Determine the [x, y] coordinate at the center of the cell enclosing the given text.  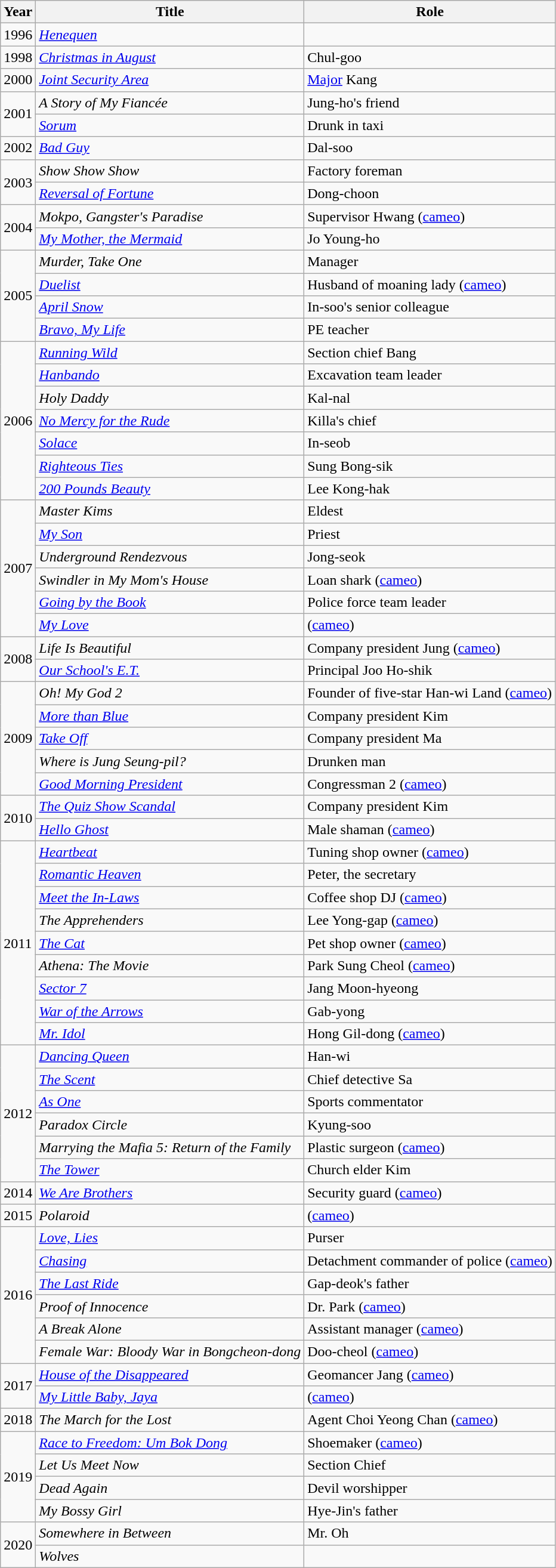
Hye-Jin's father [430, 1511]
Let Us Meet Now [170, 1465]
Race to Freedom: Um Bok Dong [170, 1443]
Tuning shop owner (cameo) [430, 852]
Dong-choon [430, 193]
War of the Arrows [170, 1011]
Sorum [170, 125]
Park Sung Cheol (cameo) [430, 965]
Shoemaker (cameo) [430, 1443]
2005 [18, 295]
Swindler in My Mom's House [170, 579]
My Little Baby, Jaya [170, 1397]
Joint Security Area [170, 80]
April Snow [170, 307]
1998 [18, 57]
Marrying the Mafia 5: Return of the Family [170, 1147]
Kal-nal [430, 398]
2004 [18, 227]
The Last Ride [170, 1283]
2001 [18, 114]
Sports commentator [430, 1102]
Running Wild [170, 353]
The Apprehenders [170, 920]
Proof of Innocence [170, 1306]
2011 [18, 943]
My Son [170, 534]
In-seob [430, 443]
Principal Joo Ho-shik [430, 671]
Chief detective Sa [430, 1079]
2003 [18, 182]
Church elder Kim [430, 1170]
Plastic surgeon (cameo) [430, 1147]
The Cat [170, 943]
Dead Again [170, 1488]
2019 [18, 1477]
My Mother, the Mermaid [170, 239]
Where is Jung Seung-pil? [170, 761]
Sector 7 [170, 988]
Founder of five-star Han-wi Land (cameo) [430, 693]
Dancing Queen [170, 1057]
Male shaman (cameo) [430, 829]
Priest [430, 534]
Meet the In-Laws [170, 897]
Assistant manager (cameo) [430, 1329]
Paradox Circle [170, 1125]
Congressman 2 (cameo) [430, 784]
Killa's chief [430, 421]
Title [170, 12]
Hello Ghost [170, 829]
200 Pounds Beauty [170, 489]
Murder, Take One [170, 261]
Drunk in taxi [430, 125]
Mokpo, Gangster's Paradise [170, 216]
Somewhere in Between [170, 1533]
Devil worshipper [430, 1488]
Kyung-soo [430, 1125]
2017 [18, 1385]
Love, Lies [170, 1238]
Drunken man [430, 761]
Dr. Park (cameo) [430, 1306]
Company president Ma [430, 739]
Mr. Idol [170, 1034]
A Break Alone [170, 1329]
Our School's E.T. [170, 671]
Chul-goo [430, 57]
Detachment commander of police (cameo) [430, 1261]
No Mercy for the Rude [170, 421]
Doo-cheol (cameo) [430, 1351]
Coffee shop DJ (cameo) [430, 897]
Gab-yong [430, 1011]
Gap-deok's father [430, 1283]
Role [430, 12]
Oh! My God 2 [170, 693]
PE teacher [430, 330]
Underground Rendezvous [170, 557]
Dal-soo [430, 148]
2015 [18, 1215]
2006 [18, 421]
Excavation team leader [430, 375]
Jung-ho's friend [430, 103]
Purser [430, 1238]
Going by the Book [170, 602]
Section Chief [430, 1465]
Sung Bong-sik [430, 466]
Jo Young-ho [430, 239]
Security guard (cameo) [430, 1193]
2010 [18, 818]
2000 [18, 80]
The Scent [170, 1079]
Jong-seok [430, 557]
Eldest [430, 511]
1996 [18, 35]
Manager [430, 261]
Master Kims [170, 511]
Reversal of Fortune [170, 193]
Agent Choi Yeong Chan (cameo) [430, 1420]
2007 [18, 568]
Life Is Beautiful [170, 647]
The Tower [170, 1170]
The Quiz Show Scandal [170, 807]
A Story of My Fiancée [170, 103]
Take Off [170, 739]
Police force team leader [430, 602]
My Bossy Girl [170, 1511]
Jang Moon-hyeong [430, 988]
Hong Gil-dong (cameo) [430, 1034]
2008 [18, 659]
Supervisor Hwang (cameo) [430, 216]
2002 [18, 148]
Christmas in August [170, 57]
Lee Yong-gap (cameo) [430, 920]
Lee Kong-hak [430, 489]
Han-wi [430, 1057]
Geomancer Jang (cameo) [430, 1374]
The March for the Lost [170, 1420]
Year [18, 12]
Pet shop owner (cameo) [430, 943]
Mr. Oh [430, 1533]
Solace [170, 443]
2016 [18, 1295]
Factory foreman [430, 171]
Bad Guy [170, 148]
2012 [18, 1113]
Duelist [170, 285]
Female War: Bloody War in Bongcheon-dong [170, 1351]
Loan shark (cameo) [430, 579]
House of the Disappeared [170, 1374]
Husband of moaning lady (cameo) [430, 285]
Holy Daddy [170, 398]
Wolves [170, 1556]
2020 [18, 1545]
Major Kang [430, 80]
Romantic Heaven [170, 875]
Henequen [170, 35]
2009 [18, 739]
2018 [18, 1420]
Company president Jung (cameo) [430, 647]
My Love [170, 625]
2014 [18, 1193]
We Are Brothers [170, 1193]
Bravo, My Life [170, 330]
Polaroid [170, 1215]
Good Morning President [170, 784]
Athena: The Movie [170, 965]
Section chief Bang [430, 353]
In-soo's senior colleague [430, 307]
As One [170, 1102]
Chasing [170, 1261]
Hanbando [170, 375]
Righteous Ties [170, 466]
Heartbeat [170, 852]
More than Blue [170, 716]
Peter, the secretary [430, 875]
Show Show Show [170, 171]
